Scan for the cell matching the given text and deliver its (X, Y) coordinate at center. 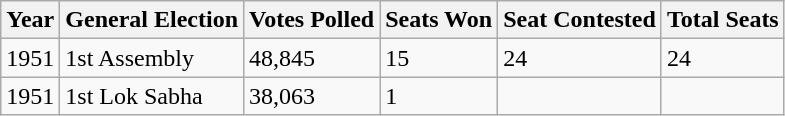
1 (439, 96)
General Election (152, 20)
15 (439, 58)
Seat Contested (580, 20)
Total Seats (722, 20)
1st Lok Sabha (152, 96)
Seats Won (439, 20)
48,845 (312, 58)
1st Assembly (152, 58)
Year (30, 20)
38,063 (312, 96)
Votes Polled (312, 20)
